Search for the cell housing the specified text and yield its (x, y) center coordinate. 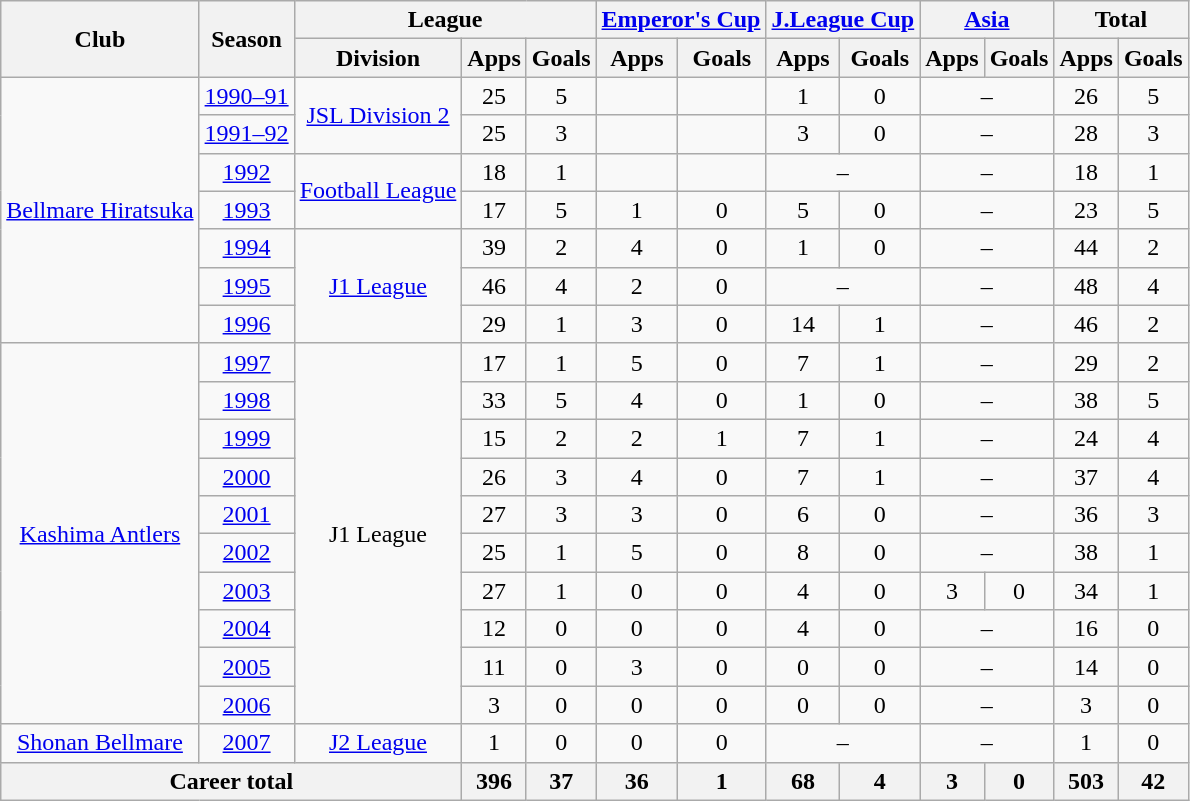
League (445, 20)
1999 (246, 438)
1990–91 (246, 96)
23 (1086, 210)
1998 (246, 400)
1996 (246, 324)
Total (1121, 20)
11 (494, 667)
2002 (246, 553)
42 (1153, 781)
2003 (246, 591)
1991–92 (246, 134)
Asia (987, 20)
1993 (246, 210)
48 (1086, 286)
44 (1086, 248)
J.League Cup (843, 20)
28 (1086, 134)
2007 (246, 743)
Football League (378, 191)
503 (1086, 781)
J2 League (378, 743)
Career total (232, 781)
Season (246, 39)
Club (100, 39)
1997 (246, 362)
2004 (246, 629)
2005 (246, 667)
JSL Division 2 (378, 115)
68 (803, 781)
Shonan Bellmare (100, 743)
24 (1086, 438)
Bellmare Hiratsuka (100, 210)
34 (1086, 591)
15 (494, 438)
2000 (246, 477)
39 (494, 248)
8 (803, 553)
6 (803, 515)
Division (378, 58)
Kashima Antlers (100, 534)
1992 (246, 172)
Emperor's Cup (681, 20)
33 (494, 400)
2006 (246, 705)
16 (1086, 629)
12 (494, 629)
1995 (246, 286)
1994 (246, 248)
2001 (246, 515)
396 (494, 781)
